Locate the cell with the specified text and output its [x, y] center coordinate. 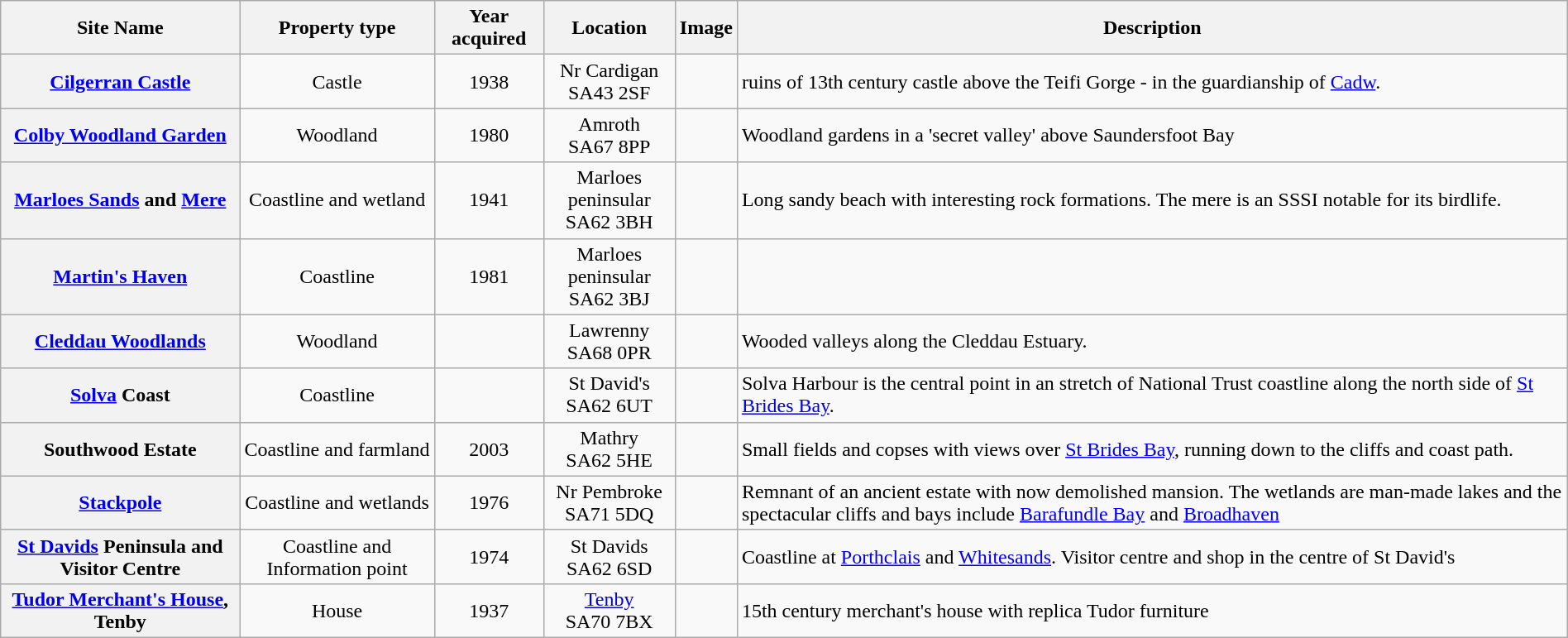
Solva Coast [121, 396]
Coastline and Information point [337, 556]
Stackpole [121, 503]
AmrothSA67 8PP [609, 136]
St David'sSA62 6UT [609, 396]
2003 [489, 449]
Southwood Estate [121, 449]
Coastline and wetland [337, 200]
St DavidsSA62 6SD [609, 556]
Nr CardiganSA43 2SF [609, 81]
Nr PembrokeSA71 5DQ [609, 503]
Year acquired [489, 28]
Castle [337, 81]
Description [1152, 28]
St Davids Peninsula and Visitor Centre [121, 556]
Marloes peninsularSA62 3BJ [609, 276]
TenbySA70 7BX [609, 611]
Coastline and farmland [337, 449]
Woodland gardens in a 'secret valley' above Saundersfoot Bay [1152, 136]
Wooded valleys along the Cleddau Estuary. [1152, 341]
MathrySA62 5HE [609, 449]
Cilgerran Castle [121, 81]
1981 [489, 276]
Cleddau Woodlands [121, 341]
Image [706, 28]
Colby Woodland Garden [121, 136]
Property type [337, 28]
LawrennySA68 0PR [609, 341]
Long sandy beach with interesting rock formations. The mere is an SSSI notable for its birdlife. [1152, 200]
Coastline and wetlands [337, 503]
ruins of 13th century castle above the Teifi Gorge - in the guardianship of Cadw. [1152, 81]
1976 [489, 503]
Tudor Merchant's House, Tenby [121, 611]
House [337, 611]
1938 [489, 81]
Martin's Haven [121, 276]
1974 [489, 556]
1941 [489, 200]
Coastline at Porthclais and Whitesands. Visitor centre and shop in the centre of St David's [1152, 556]
1937 [489, 611]
Location [609, 28]
Solva Harbour is the central point in an stretch of National Trust coastline along the north side of St Brides Bay. [1152, 396]
Marloes peninsularSA62 3BH [609, 200]
15th century merchant's house with replica Tudor furniture [1152, 611]
Small fields and copses with views over St Brides Bay, running down to the cliffs and coast path. [1152, 449]
1980 [489, 136]
Site Name [121, 28]
Marloes Sands and Mere [121, 200]
